Identify which cell holds the provided text, then report its (X, Y) central coordinate. 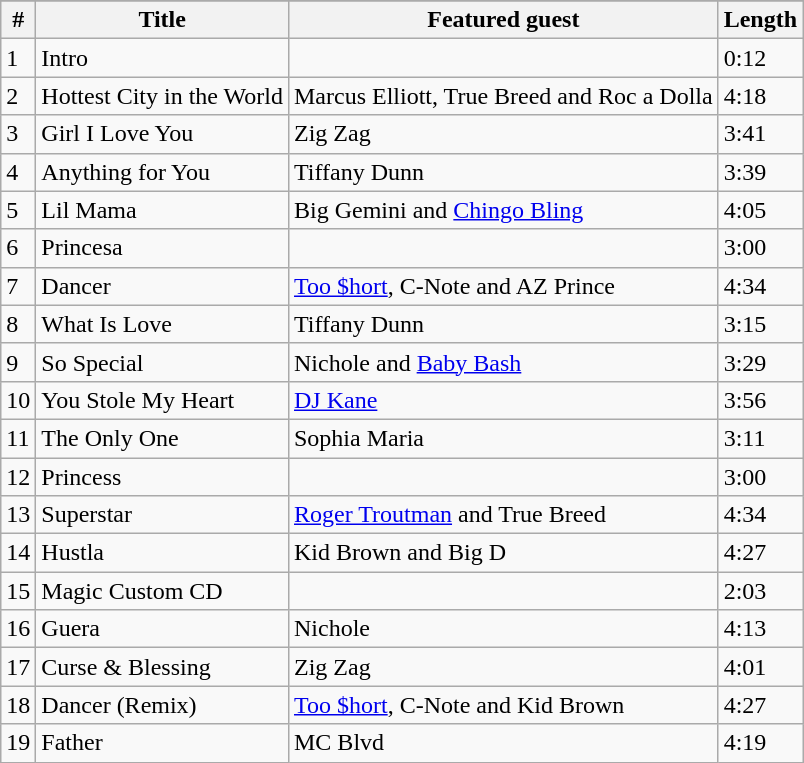
3:11 (760, 438)
9 (18, 362)
What Is Love (162, 324)
4:01 (760, 667)
Father (162, 743)
14 (18, 553)
# (18, 20)
Dancer (Remix) (162, 705)
Superstar (162, 515)
10 (18, 400)
16 (18, 629)
Girl I Love You (162, 134)
5 (18, 210)
Nichole (503, 629)
4:19 (760, 743)
4 (18, 172)
3:39 (760, 172)
Marcus Elliott, True Breed and Roc a Dolla (503, 96)
Featured guest (503, 20)
Curse & Blessing (162, 667)
Anything for You (162, 172)
Lil Mama (162, 210)
12 (18, 477)
Princess (162, 477)
Guera (162, 629)
DJ Kane (503, 400)
13 (18, 515)
1 (18, 58)
Intro (162, 58)
2:03 (760, 591)
3 (18, 134)
3:29 (760, 362)
17 (18, 667)
15 (18, 591)
Hustla (162, 553)
Nichole and Baby Bash (503, 362)
4:18 (760, 96)
So Special (162, 362)
7 (18, 286)
11 (18, 438)
3:56 (760, 400)
3:41 (760, 134)
3:15 (760, 324)
8 (18, 324)
Title (162, 20)
Kid Brown and Big D (503, 553)
18 (18, 705)
6 (18, 248)
MC Blvd (503, 743)
Too $hort, C-Note and AZ Prince (503, 286)
Hottest City in the World (162, 96)
Dancer (162, 286)
19 (18, 743)
Roger Troutman and True Breed (503, 515)
Princesa (162, 248)
Too $hort, C-Note and Kid Brown (503, 705)
4:05 (760, 210)
Sophia Maria (503, 438)
You Stole My Heart (162, 400)
Big Gemini and Chingo Bling (503, 210)
4:13 (760, 629)
0:12 (760, 58)
Magic Custom CD (162, 591)
2 (18, 96)
The Only One (162, 438)
Length (760, 20)
